Search for the cell housing the specified text and yield its (X, Y) center coordinate. 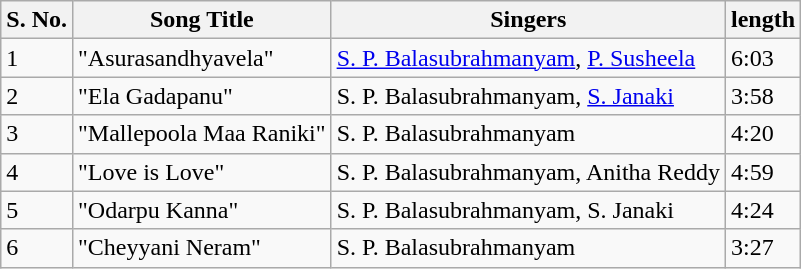
4 (37, 172)
S. P. Balasubrahmanyam, Anitha Reddy (528, 172)
3 (37, 134)
"Asurasandhyavela" (202, 58)
2 (37, 96)
6:03 (762, 58)
"Cheyyani Neram" (202, 248)
S. P. Balasubrahmanyam, P. Susheela (528, 58)
S. No. (37, 20)
length (762, 20)
Song Title (202, 20)
"Odarpu Kanna" (202, 210)
Singers (528, 20)
1 (37, 58)
"Ela Gadapanu" (202, 96)
"Love is Love" (202, 172)
"Mallepoola Maa Raniki" (202, 134)
5 (37, 210)
4:20 (762, 134)
3:58 (762, 96)
3:27 (762, 248)
4:59 (762, 172)
6 (37, 248)
4:24 (762, 210)
